Find where the given text appears and provide that cell's center as (X, Y) coordinate. 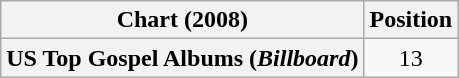
Chart (2008) (182, 20)
US Top Gospel Albums (Billboard) (182, 58)
13 (411, 58)
Position (411, 20)
